Detect which cell encompasses the target text, then output its [X, Y] center coordinate. 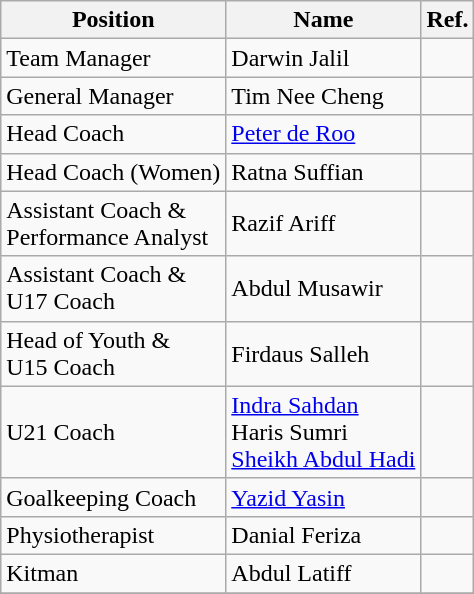
Head of Youth & U15 Coach [114, 354]
Ratna Suffian [324, 172]
Tim Nee Cheng [324, 96]
General Manager [114, 96]
Firdaus Salleh [324, 354]
Darwin Jalil [324, 58]
Abdul Musawir [324, 288]
Head Coach (Women) [114, 172]
Name [324, 20]
Physiotherapist [114, 535]
Kitman [114, 573]
Position [114, 20]
Indra Sahdan Haris Sumri Sheikh Abdul Hadi [324, 432]
Assistant Coach & Performance Analyst [114, 224]
U21 Coach [114, 432]
Assistant Coach & U17 Coach [114, 288]
Danial Feriza [324, 535]
Yazid Yasin [324, 497]
Ref. [448, 20]
Razif Ariff [324, 224]
Abdul Latiff [324, 573]
Head Coach [114, 134]
Peter de Roo [324, 134]
Goalkeeping Coach [114, 497]
Team Manager [114, 58]
